Output the [x, y] coordinate of the center of the cell containing the given text.  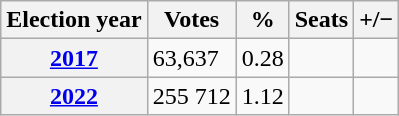
% [262, 20]
2022 [74, 96]
Votes [192, 20]
255 712 [192, 96]
1.12 [262, 96]
Seats [321, 20]
63,637 [192, 58]
2017 [74, 58]
Election year [74, 20]
+/− [376, 20]
0.28 [262, 58]
